Scan for the cell matching the given text and deliver its (x, y) coordinate at center. 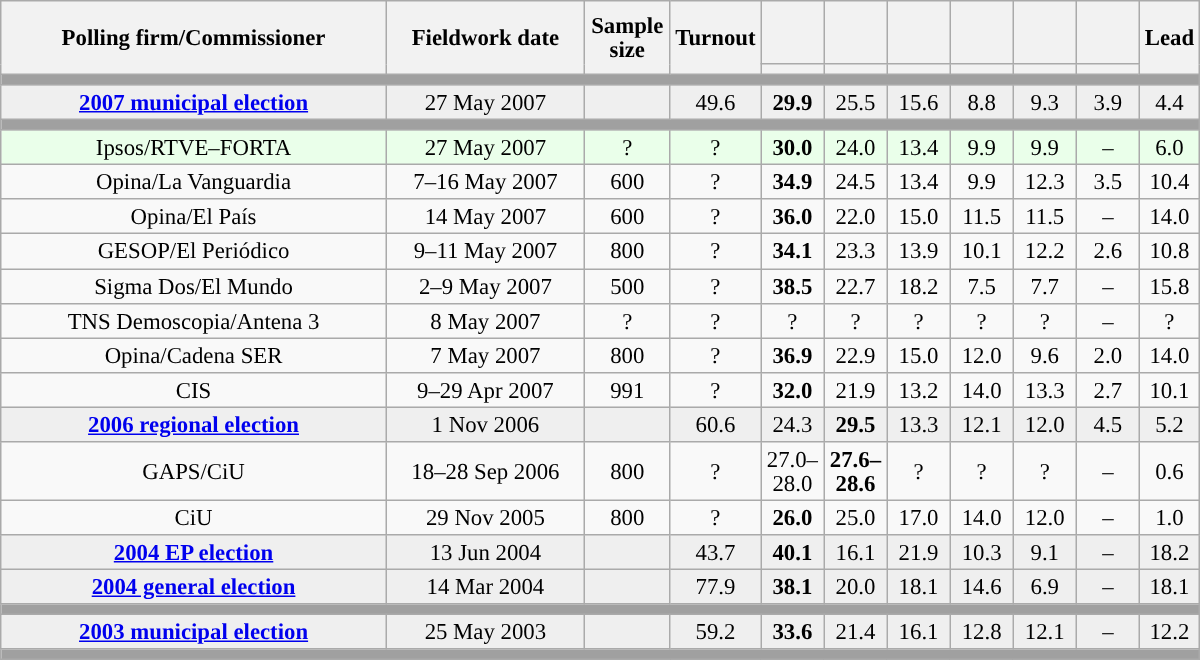
15.6 (918, 102)
18–28 Sep 2006 (485, 472)
8.8 (982, 102)
24.3 (792, 424)
3.5 (1108, 182)
2003 municipal election (194, 632)
2006 regional election (194, 424)
29.9 (792, 102)
2.0 (1108, 356)
991 (627, 390)
13.9 (918, 252)
2.7 (1108, 390)
15.8 (1169, 286)
7–16 May 2007 (485, 182)
7.7 (1044, 286)
34.1 (792, 252)
Opina/La Vanguardia (194, 182)
GESOP/El Periódico (194, 252)
7.5 (982, 286)
10.3 (982, 552)
20.0 (856, 586)
25 May 2003 (485, 632)
4.4 (1169, 102)
22.0 (856, 218)
14 Mar 2004 (485, 586)
Ipsos/RTVE–FORTA (194, 148)
7 May 2007 (485, 356)
9.1 (1044, 552)
32.0 (792, 390)
2.6 (1108, 252)
17.0 (918, 518)
500 (627, 286)
9.3 (1044, 102)
38.5 (792, 286)
Opina/El País (194, 218)
1.0 (1169, 518)
26.0 (792, 518)
2007 municipal election (194, 102)
10.8 (1169, 252)
24.0 (856, 148)
34.9 (792, 182)
29 Nov 2005 (485, 518)
33.6 (792, 632)
30.0 (792, 148)
2004 EP election (194, 552)
TNS Demoscopia/Antena 3 (194, 320)
8 May 2007 (485, 320)
24.5 (856, 182)
22.7 (856, 286)
9–29 Apr 2007 (485, 390)
CIS (194, 390)
6.0 (1169, 148)
0.6 (1169, 472)
60.6 (716, 424)
Opina/Cadena SER (194, 356)
36.9 (792, 356)
10.4 (1169, 182)
59.2 (716, 632)
27.0–28.0 (792, 472)
9.6 (1044, 356)
6.9 (1044, 586)
5.2 (1169, 424)
77.9 (716, 586)
3.9 (1108, 102)
12.8 (982, 632)
21.4 (856, 632)
49.6 (716, 102)
14 May 2007 (485, 218)
Lead (1169, 38)
Sample size (627, 38)
GAPS/CiU (194, 472)
Sigma Dos/El Mundo (194, 286)
Turnout (716, 38)
43.7 (716, 552)
29.5 (856, 424)
36.0 (792, 218)
14.6 (982, 586)
22.9 (856, 356)
CiU (194, 518)
13 Jun 2004 (485, 552)
9–11 May 2007 (485, 252)
13.2 (918, 390)
25.5 (856, 102)
2–9 May 2007 (485, 286)
27.6–28.6 (856, 472)
Fieldwork date (485, 38)
4.5 (1108, 424)
2004 general election (194, 586)
12.3 (1044, 182)
25.0 (856, 518)
1 Nov 2006 (485, 424)
Polling firm/Commissioner (194, 38)
38.1 (792, 586)
23.3 (856, 252)
40.1 (792, 552)
